Determine the (X, Y) coordinate at the center of the cell enclosing the given text.  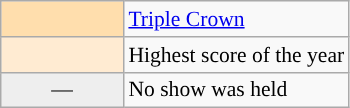
— (62, 90)
No show was held (236, 90)
Highest score of the year (236, 55)
Triple Crown (236, 19)
